From the cell containing the given text, extract its center point as (x, y) coordinate. 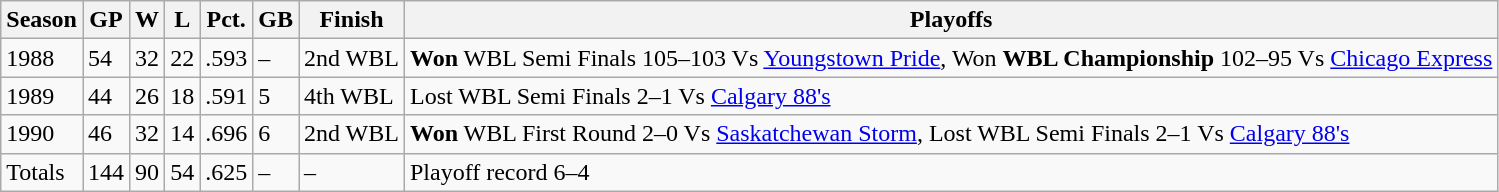
Totals (42, 172)
GB (276, 20)
L (182, 20)
.593 (226, 58)
22 (182, 58)
18 (182, 96)
Won WBL Semi Finals 105–103 Vs Youngstown Pride, Won WBL Championship 102–95 Vs Chicago Express (950, 58)
6 (276, 134)
1990 (42, 134)
.625 (226, 172)
.591 (226, 96)
5 (276, 96)
Won WBL First Round 2–0 Vs Saskatchewan Storm, Lost WBL Semi Finals 2–1 Vs Calgary 88's (950, 134)
1988 (42, 58)
.696 (226, 134)
Lost WBL Semi Finals 2–1 Vs Calgary 88's (950, 96)
1989 (42, 96)
Playoffs (950, 20)
144 (106, 172)
4th WBL (351, 96)
26 (148, 96)
W (148, 20)
Finish (351, 20)
44 (106, 96)
90 (148, 172)
Playoff record 6–4 (950, 172)
Pct. (226, 20)
Season (42, 20)
46 (106, 134)
14 (182, 134)
GP (106, 20)
